Extract the [x, y] coordinate from the center of the cell holding the provided text.  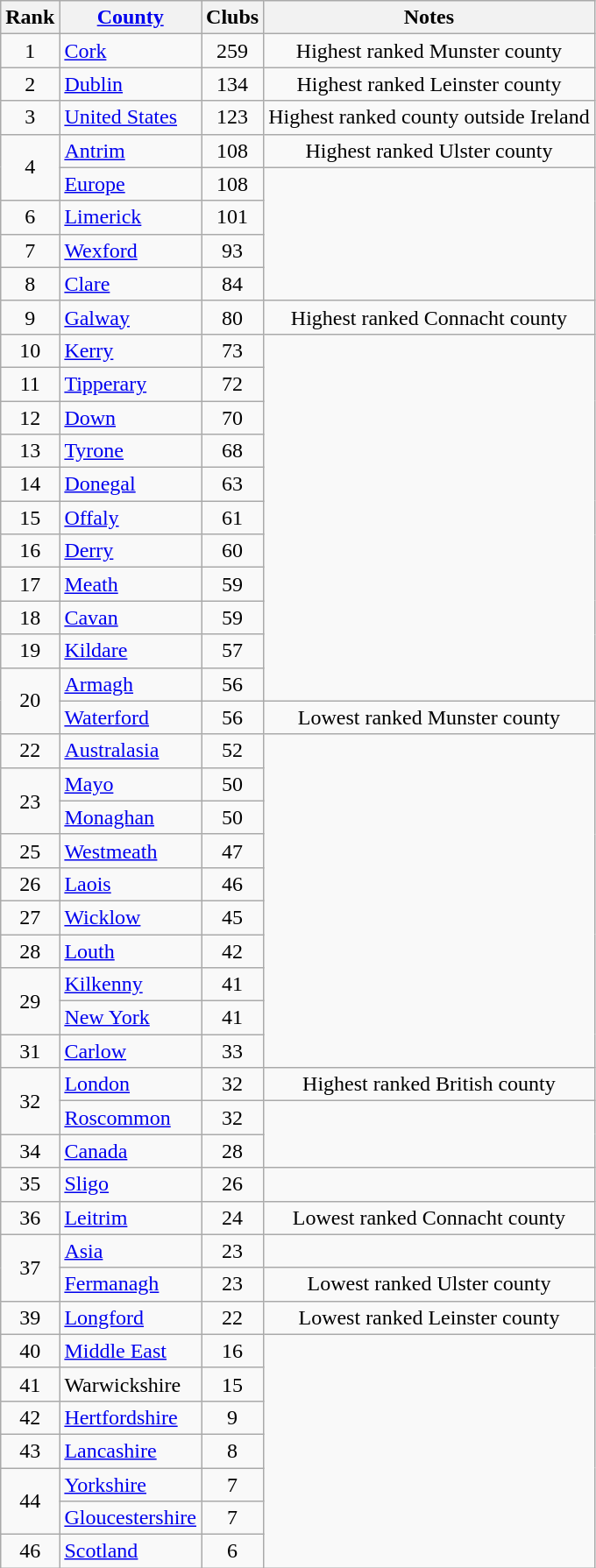
Cavan [131, 618]
Wicklow [131, 917]
Clubs [233, 18]
45 [233, 917]
12 [30, 418]
Sligo [131, 1184]
Antrim [131, 151]
Lowest ranked Munster county [429, 717]
Kildare [131, 651]
Tipperary [131, 384]
United States [131, 117]
Down [131, 418]
44 [30, 1501]
Tyrone [131, 451]
Offaly [131, 518]
10 [30, 350]
Middle East [131, 1351]
3 [30, 117]
17 [30, 584]
Canada [131, 1151]
Lowest ranked Connacht county [429, 1218]
Dublin [131, 84]
40 [30, 1351]
Kilkenny [131, 985]
1 [30, 51]
80 [233, 317]
Highest ranked Munster county [429, 51]
Notes [429, 18]
London [131, 1084]
24 [233, 1218]
Asia [131, 1251]
Derry [131, 551]
72 [233, 384]
Highest ranked county outside Ireland [429, 117]
20 [30, 701]
25 [30, 851]
18 [30, 618]
Carlow [131, 1051]
123 [233, 117]
14 [30, 484]
93 [233, 251]
39 [30, 1317]
Lancashire [131, 1451]
13 [30, 451]
Warwickshire [131, 1384]
Gloucestershire [131, 1518]
Highest ranked Ulster county [429, 151]
Monaghan [131, 817]
Meath [131, 584]
43 [30, 1451]
134 [233, 84]
31 [30, 1051]
Cork [131, 51]
County [131, 18]
Highest ranked British county [429, 1084]
Leitrim [131, 1218]
New York [131, 1018]
33 [233, 1051]
Longford [131, 1317]
Lowest ranked Leinster county [429, 1317]
29 [30, 1001]
Yorkshire [131, 1485]
Louth [131, 950]
35 [30, 1184]
101 [233, 217]
Kerry [131, 350]
68 [233, 451]
Waterford [131, 717]
52 [233, 751]
34 [30, 1151]
27 [30, 917]
63 [233, 484]
Highest ranked Leinster county [429, 84]
61 [233, 518]
Scotland [131, 1551]
Westmeath [131, 851]
Mayo [131, 784]
Hertfordshire [131, 1417]
Galway [131, 317]
4 [30, 167]
Laois [131, 884]
Roscommon [131, 1118]
70 [233, 418]
Armagh [131, 684]
Highest ranked Connacht county [429, 317]
19 [30, 651]
84 [233, 284]
11 [30, 384]
Lowest ranked Ulster county [429, 1284]
Rank [30, 18]
Australasia [131, 751]
Clare [131, 284]
2 [30, 84]
Wexford [131, 251]
259 [233, 51]
73 [233, 350]
Donegal [131, 484]
60 [233, 551]
37 [30, 1268]
Fermanagh [131, 1284]
Europe [131, 184]
Limerick [131, 217]
36 [30, 1218]
47 [233, 851]
57 [233, 651]
